From the cell containing the given text, extract its center point as [X, Y] coordinate. 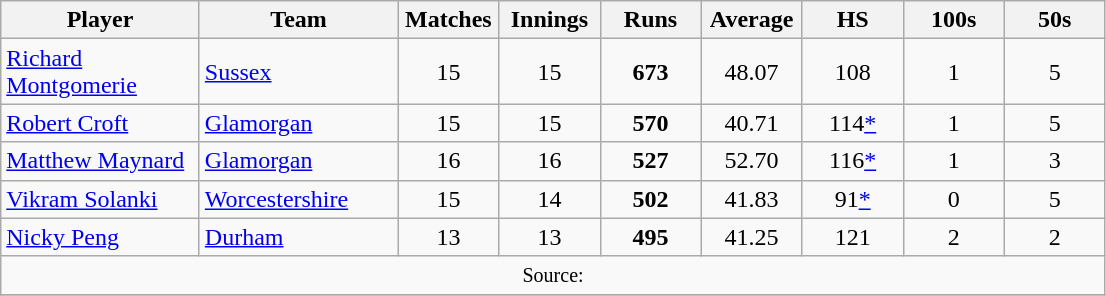
116* [852, 161]
114* [852, 123]
Matthew Maynard [100, 161]
41.83 [752, 199]
Robert Croft [100, 123]
52.70 [752, 161]
41.25 [752, 237]
Runs [650, 20]
673 [650, 72]
Richard Montgomerie [100, 72]
Durham [298, 237]
100s [954, 20]
Worcestershire [298, 199]
40.71 [752, 123]
91* [852, 199]
Innings [550, 20]
Average [752, 20]
495 [650, 237]
Matches [448, 20]
Team [298, 20]
Source: [554, 275]
14 [550, 199]
108 [852, 72]
121 [852, 237]
48.07 [752, 72]
527 [650, 161]
Sussex [298, 72]
HS [852, 20]
570 [650, 123]
3 [1054, 161]
50s [1054, 20]
502 [650, 199]
Player [100, 20]
Vikram Solanki [100, 199]
0 [954, 199]
Nicky Peng [100, 237]
